Capture the cell that displays the provided text and extract its (x, y) central coordinate. 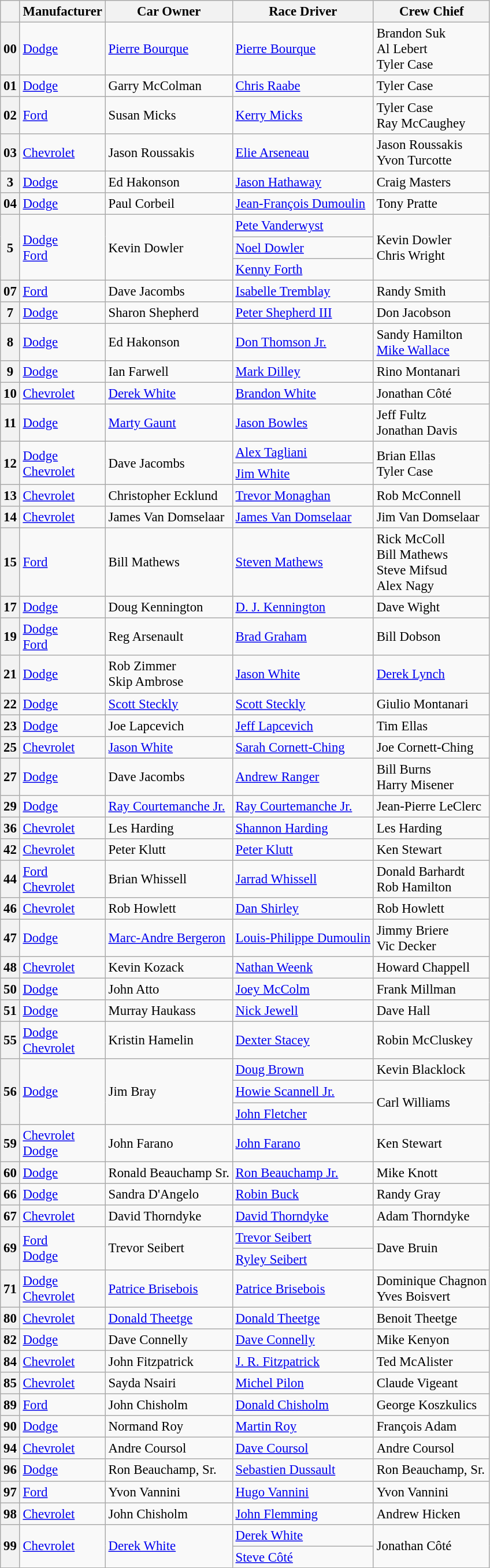
Normand Roy (169, 1427)
Kenny Forth (303, 269)
Joe Cornett-Ching (431, 747)
Jeff Lapcevich (303, 726)
42 (10, 850)
60 (10, 1173)
Claude Vigeant (431, 1383)
Ron Beauchamp Jr. (303, 1173)
21 (10, 674)
Brad Graham (303, 637)
John Fitzpatrick (169, 1362)
Chevrolet Dodge (62, 1143)
47 (10, 939)
Mark Dilley (303, 372)
Kevin Dowler (169, 247)
Kristin Hamelin (169, 1040)
J. R. Fitzpatrick (303, 1362)
Isabelle Tremblay (303, 291)
10 (10, 393)
D. J. Kennington (303, 607)
9 (10, 372)
Adam Thorndyke (431, 1216)
Murray Haukass (169, 1011)
Jeff Fultz Jonathan Davis (431, 423)
94 (10, 1448)
Tyler Case (431, 86)
Dave Bruin (431, 1248)
Steve Côté (303, 1557)
Jean-Pierre LeClerc (431, 807)
Marty Gaunt (169, 423)
96 (10, 1470)
Sebastien Dussault (303, 1470)
50 (10, 990)
Paul Corbeil (169, 204)
Frank Millman (431, 990)
Kevin Kozack (169, 968)
90 (10, 1427)
59 (10, 1143)
Jim Van Domselaar (431, 517)
Mike Kenyon (431, 1340)
Robin McCluskey (431, 1040)
Don Jacobson (431, 312)
Nick Jewell (303, 1011)
15 (10, 562)
Noel Dowler (303, 248)
Kevin Dowler Chris Wright (431, 247)
Jim White (303, 474)
82 (10, 1340)
Ronald Beauchamp Sr. (169, 1173)
46 (10, 909)
Don Thomson Jr. (303, 342)
89 (10, 1405)
Tyler Case Ray McCaughey (431, 115)
Bill Mathews (169, 562)
66 (10, 1194)
Pete Vanderwyst (303, 226)
99 (10, 1546)
Rob McConnell (431, 496)
97 (10, 1492)
51 (10, 1011)
Jason Roussakis (169, 152)
Rob Zimmer Skip Ambrose (169, 674)
Jason Hathaway (303, 182)
Dave Hall (431, 1011)
Elie Arseneau (303, 152)
27 (10, 777)
Jason Roussakis Yvon Turcotte (431, 152)
Giulio Montanari (431, 704)
Steven Mathews (303, 562)
Tim Ellas (431, 726)
Kevin Blacklock (431, 1070)
Ryley Seibert (303, 1259)
Bill Dobson (431, 637)
14 (10, 517)
Benoit Theetge (431, 1318)
John Atto (169, 990)
Alex Tagliani (303, 452)
Mike Knott (431, 1173)
Car Owner (169, 12)
7 (10, 312)
Susan Micks (169, 115)
Brandon Suk Al Lebert Tyler Case (431, 49)
25 (10, 747)
Tony Pratte (431, 204)
55 (10, 1040)
Marc-Andre Bergeron (169, 939)
Doug Kennington (169, 607)
Derek Lynch (431, 674)
11 (10, 423)
Carl Williams (431, 1103)
Sandy Hamilton Mike Wallace (431, 342)
Brian Whissell (169, 879)
Sandra D'Angelo (169, 1194)
Kerry Micks (303, 115)
5 (10, 247)
Randy Smith (431, 291)
Robin Buck (303, 1194)
3 (10, 182)
Ian Farwell (169, 372)
Race Driver (303, 12)
13 (10, 496)
12 (10, 463)
Bill Burns Harry Misener (431, 777)
17 (10, 607)
Garry McColman (169, 86)
80 (10, 1318)
Rino Montanari (431, 372)
48 (10, 968)
98 (10, 1514)
29 (10, 807)
23 (10, 726)
John Flemming (303, 1514)
Ford Dodge (62, 1248)
Donald Chisholm (303, 1405)
44 (10, 879)
Ted McAlister (431, 1362)
Sharon Shepherd (169, 312)
Jim Bray (169, 1091)
02 (10, 115)
Peter Shepherd III (303, 312)
Donald Barhardt Rob Hamilton (431, 879)
Jimmy Briere Vic Decker (431, 939)
Trevor Monaghan (303, 496)
Dominique Chagnon Yves Boisvert (431, 1289)
Howard Chappell (431, 968)
Ford Chevrolet (62, 879)
Reg Arsenault (169, 637)
69 (10, 1248)
22 (10, 704)
Nathan Weenk (303, 968)
Manufacturer (62, 12)
Dexter Stacey (303, 1040)
Sarah Cornett-Ching (303, 747)
Joey McColm (303, 990)
Howie Scannell Jr. (303, 1092)
Shannon Harding (303, 828)
Craig Masters (431, 182)
Brandon White (303, 393)
Chris Raabe (303, 86)
Rick McColl Bill Mathews Steve Mifsud Alex Nagy (431, 562)
00 (10, 49)
Dave Wight (431, 607)
Dan Shirley (303, 909)
Michel Pilon (303, 1383)
John Fletcher (303, 1114)
Martin Roy (303, 1427)
Andrew Ranger (303, 777)
Randy Gray (431, 1194)
36 (10, 828)
Jason Bowles (303, 423)
Jean-François Dumoulin (303, 204)
Andrew Hicken (431, 1514)
Crew Chief (431, 12)
Doug Brown (303, 1070)
Brian Ellas Tyler Case (431, 463)
François Adam (431, 1427)
03 (10, 152)
19 (10, 637)
Sayda Nsairi (169, 1383)
67 (10, 1216)
George Koszkulics (431, 1405)
Louis-Philippe Dumoulin (303, 939)
04 (10, 204)
Dave Coursol (303, 1448)
85 (10, 1383)
Jarrad Whissell (303, 879)
01 (10, 86)
71 (10, 1289)
56 (10, 1091)
Hugo Vannini (303, 1492)
Joe Lapcevich (169, 726)
8 (10, 342)
84 (10, 1362)
07 (10, 291)
Christopher Ecklund (169, 496)
